Return the [x, y] coordinate for the center point of the cell that contains the specified text.  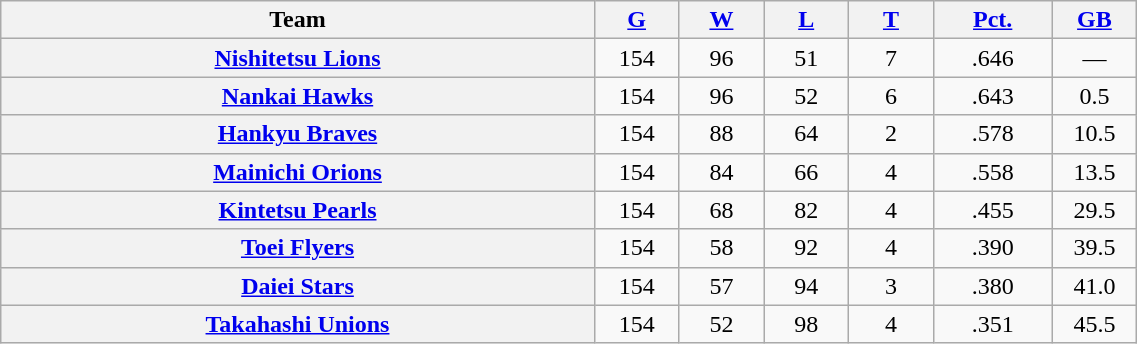
Mainichi Orions [298, 172]
88 [722, 134]
13.5 [1094, 172]
2 [892, 134]
Nishitetsu Lions [298, 58]
.455 [992, 210]
.646 [992, 58]
— [1094, 58]
57 [722, 286]
3 [892, 286]
GB [1094, 20]
W [722, 20]
58 [722, 248]
.578 [992, 134]
6 [892, 96]
39.5 [1094, 248]
68 [722, 210]
98 [806, 324]
Toei Flyers [298, 248]
94 [806, 286]
.380 [992, 286]
0.5 [1094, 96]
L [806, 20]
92 [806, 248]
10.5 [1094, 134]
T [892, 20]
Hankyu Braves [298, 134]
.390 [992, 248]
.643 [992, 96]
29.5 [1094, 210]
64 [806, 134]
G [636, 20]
Team [298, 20]
66 [806, 172]
51 [806, 58]
7 [892, 58]
45.5 [1094, 324]
Nankai Hawks [298, 96]
Daiei Stars [298, 286]
82 [806, 210]
41.0 [1094, 286]
.558 [992, 172]
Takahashi Unions [298, 324]
Pct. [992, 20]
84 [722, 172]
.351 [992, 324]
Kintetsu Pearls [298, 210]
